Provide the (x, y) coordinate of the cell's center where the given text is located.  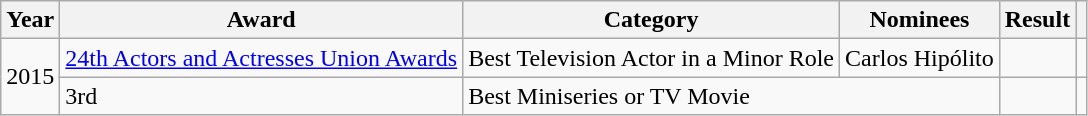
Carlos Hipólito (920, 58)
2015 (30, 77)
Category (652, 20)
3rd (262, 96)
Best Miniseries or TV Movie (732, 96)
Nominees (920, 20)
24th Actors and Actresses Union Awards (262, 58)
Award (262, 20)
Best Television Actor in a Minor Role (652, 58)
Result (1037, 20)
Year (30, 20)
